From the cell containing the given text, extract its center point as (X, Y) coordinate. 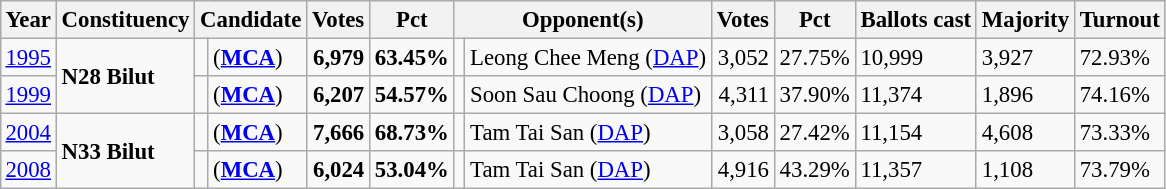
73.79% (1120, 170)
2008 (28, 170)
43.29% (814, 170)
27.42% (814, 133)
54.57% (412, 95)
74.16% (1120, 95)
3,052 (742, 57)
3,058 (742, 133)
10,999 (916, 57)
27.75% (814, 57)
1,896 (1025, 95)
1,108 (1025, 170)
7,666 (338, 133)
63.45% (412, 57)
Soon Sau Choong (DAP) (588, 95)
4,916 (742, 170)
68.73% (412, 133)
Opponent(s) (582, 20)
37.90% (814, 95)
4,311 (742, 95)
Ballots cast (916, 20)
6,024 (338, 170)
Constituency (125, 20)
Majority (1025, 20)
11,374 (916, 95)
11,357 (916, 170)
Turnout (1120, 20)
53.04% (412, 170)
6,207 (338, 95)
72.93% (1120, 57)
3,927 (1025, 57)
6,979 (338, 57)
4,608 (1025, 133)
N28 Bilut (125, 76)
2004 (28, 133)
1995 (28, 57)
Candidate (251, 20)
11,154 (916, 133)
1999 (28, 95)
Leong Chee Meng (DAP) (588, 57)
73.33% (1120, 133)
Year (28, 20)
N33 Bilut (125, 152)
